Locate the cell with the specified text and output its [x, y] center coordinate. 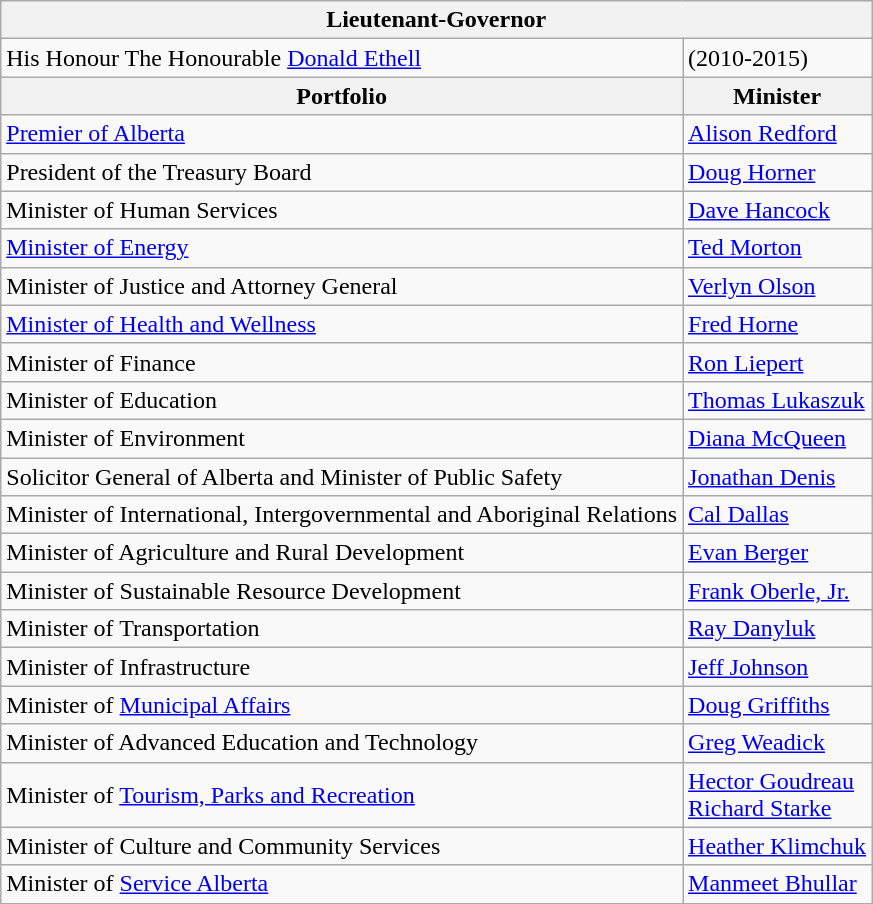
Minister of Health and Wellness [342, 324]
Alison Redford [778, 134]
Heather Klimchuk [778, 846]
His Honour The Honourable Donald Ethell [342, 58]
(2010-2015) [778, 58]
Minister of Culture and Community Services [342, 846]
Verlyn Olson [778, 286]
President of the Treasury Board [342, 172]
Minister [778, 96]
Ted Morton [778, 248]
Minister of Human Services [342, 210]
Minister of Infrastructure [342, 667]
Solicitor General of Alberta and Minister of Public Safety [342, 477]
Evan Berger [778, 553]
Thomas Lukaszuk [778, 400]
Minister of Advanced Education and Technology [342, 743]
Cal Dallas [778, 515]
Minister of Education [342, 400]
Jonathan Denis [778, 477]
Minister of International, Intergovernmental and Aboriginal Relations [342, 515]
Premier of Alberta [342, 134]
Greg Weadick [778, 743]
Portfolio [342, 96]
Hector GoudreauRichard Starke [778, 794]
Minister of Sustainable Resource Development [342, 591]
Doug Griffiths [778, 705]
Fred Horne [778, 324]
Doug Horner [778, 172]
Ray Danyluk [778, 629]
Minister of Agriculture and Rural Development [342, 553]
Frank Oberle, Jr. [778, 591]
Jeff Johnson [778, 667]
Minister of Energy [342, 248]
Minister of Finance [342, 362]
Dave Hancock [778, 210]
Minister of Municipal Affairs [342, 705]
Minister of Environment [342, 438]
Ron Liepert [778, 362]
Diana McQueen [778, 438]
Minister of Service Alberta [342, 884]
Lieutenant-Governor [436, 20]
Manmeet Bhullar [778, 884]
Minister of Justice and Attorney General [342, 286]
Minister of Transportation [342, 629]
Minister of Tourism, Parks and Recreation [342, 794]
